For the text-containing cell, return its midpoint in (x, y) coordinate format. 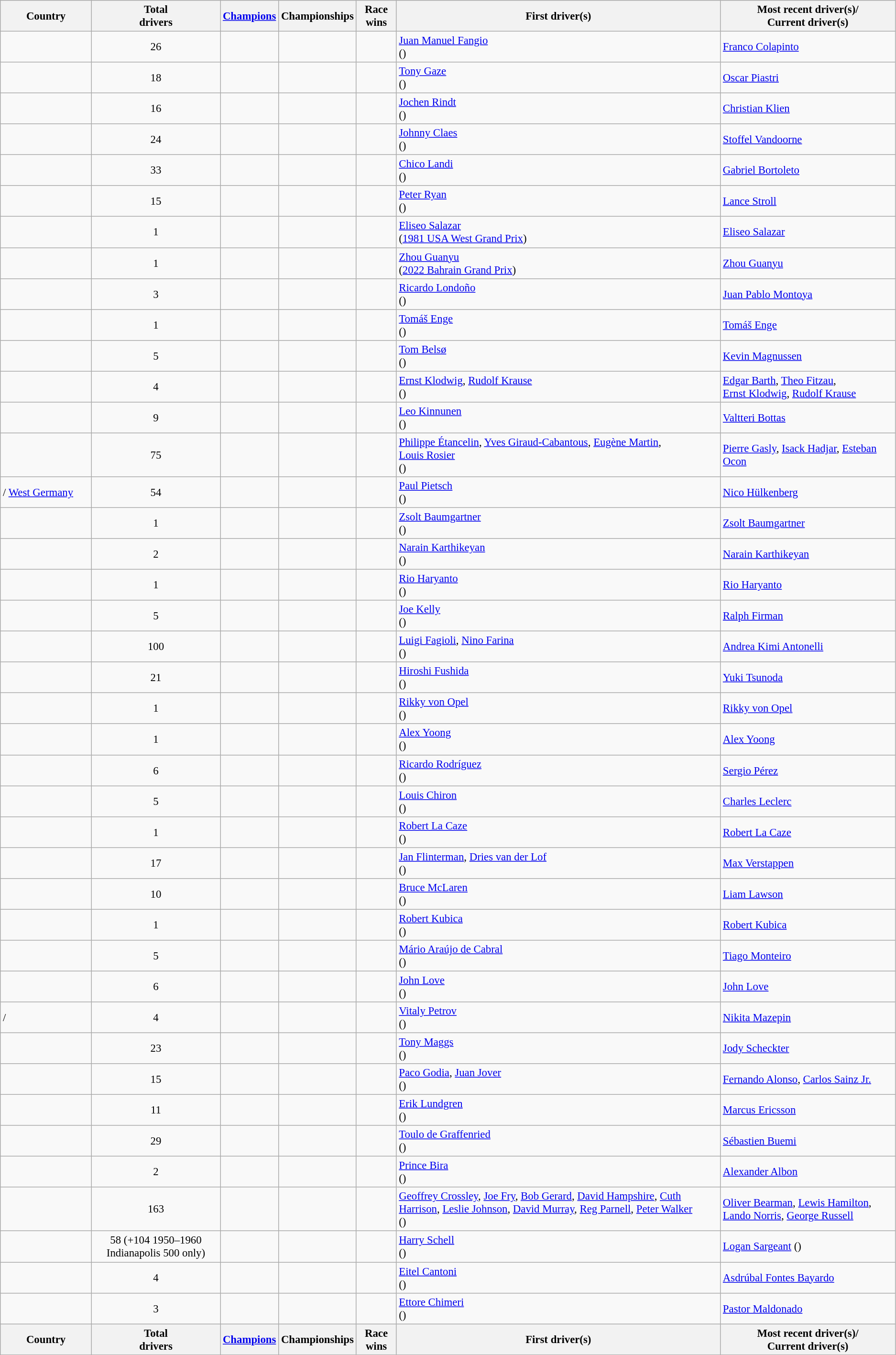
58 (+104 1950–1960 Indianapolis 500 only) (156, 1246)
Mário Araújo de Cabral() (558, 956)
Gabriel Bortoleto (808, 170)
11 (156, 1111)
Edgar Barth, Theo Fitzau,Ernst Klodwig, Rudolf Krause (808, 386)
21 (156, 677)
Eliseo Salazar (808, 232)
18 (156, 77)
Chico Landi() (558, 170)
Charles Leclerc (808, 802)
Jan Flinterman, Dries van der Lof() (558, 863)
Louis Chiron() (558, 802)
54 (156, 493)
Lance Stroll (808, 201)
Oliver Bearman, Lewis Hamilton, Lando Norris, George Russell (808, 1209)
163 (156, 1209)
Juan Manuel Fangio() (558, 47)
Logan Sargeant () (808, 1246)
75 (156, 455)
24 (156, 140)
Harry Schell() (558, 1246)
Christian Klien (808, 109)
Tiago Monteiro (808, 956)
Vitaly Petrov() (558, 1018)
Narain Karthikeyan (808, 554)
23 (156, 1048)
Valtteri Bottas (808, 418)
Leo Kinnunen() (558, 418)
Marcus Ericsson (808, 1111)
Tom Belsø() (558, 356)
Zsolt Baumgartner() (558, 523)
Sébastien Buemi (808, 1141)
Liam Lawson (808, 894)
Tony Gaze() (558, 77)
Kevin Magnussen (808, 356)
Prince Bira() (558, 1172)
Erik Lundgren() (558, 1111)
Peter Ryan() (558, 201)
Jochen Rindt() (558, 109)
9 (156, 418)
16 (156, 109)
Alex Yoong (808, 739)
Zsolt Baumgartner (808, 523)
Toulo de Graffenried() (558, 1141)
Narain Karthikeyan() (558, 554)
Tony Maggs() (558, 1048)
100 (156, 647)
Tomáš Enge() (558, 325)
Juan Pablo Montoya (808, 294)
Yuki Tsunoda (808, 677)
Luigi Fagioli, Nino Farina() (558, 647)
Bruce McLaren() (558, 894)
Alexander Albon (808, 1172)
Fernando Alonso, Carlos Sainz Jr. (808, 1079)
Johnny Claes() (558, 140)
Rikky von Opel() (558, 709)
Hiroshi Fushida() (558, 677)
Zhou Guanyu (808, 263)
Ralph Firman (808, 616)
Ernst Klodwig, Rudolf Krause() (558, 386)
Sergio Pérez (808, 770)
Ricardo Londoño() (558, 294)
Eliseo Salazar(1981 USA West Grand Prix) (558, 232)
Philippe Étancelin, Yves Giraud-Cabantous, Eugène Martin,Louis Rosier() (558, 455)
Ricardo Rodríguez() (558, 770)
/ (46, 1018)
Zhou Guanyu(2022 Bahrain Grand Prix) (558, 263)
Robert La Caze (808, 832)
Paco Godia, Juan Jover() (558, 1079)
Andrea Kimi Antonelli (808, 647)
Eitel Cantoni() (558, 1278)
10 (156, 894)
Robert Kubica (808, 925)
29 (156, 1141)
Nico Hülkenberg (808, 493)
33 (156, 170)
Jody Scheckter (808, 1048)
Pastor Maldonado (808, 1309)
Rio Haryanto() (558, 585)
Joe Kelly() (558, 616)
Oscar Piastri (808, 77)
Franco Colapinto (808, 47)
/ West Germany (46, 493)
Geoffrey Crossley, Joe Fry, Bob Gerard, David Hampshire, Cuth Harrison, Leslie Johnson, David Murray, Reg Parnell, Peter Walker() (558, 1209)
26 (156, 47)
John Love() (558, 986)
Max Verstappen (808, 863)
John Love (808, 986)
Robert Kubica() (558, 925)
Tomáš Enge (808, 325)
Paul Pietsch() (558, 493)
Stoffel Vandoorne (808, 140)
Pierre Gasly, Isack Hadjar, Esteban Ocon (808, 455)
Alex Yoong() (558, 739)
17 (156, 863)
Robert La Caze() (558, 832)
Ettore Chimeri() (558, 1309)
Nikita Mazepin (808, 1018)
Rio Haryanto (808, 585)
Asdrúbal Fontes Bayardo (808, 1278)
Rikky von Opel (808, 709)
